From the cell containing the given text, extract its center point as [X, Y] coordinate. 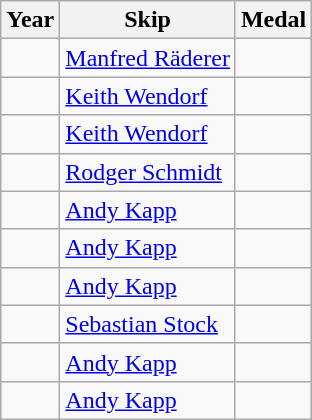
Year [30, 20]
Medal [273, 20]
Rodger Schmidt [148, 172]
Skip [148, 20]
Sebastian Stock [148, 324]
Manfred Räderer [148, 58]
